Scan for the cell matching the given text and deliver its [x, y] coordinate at center. 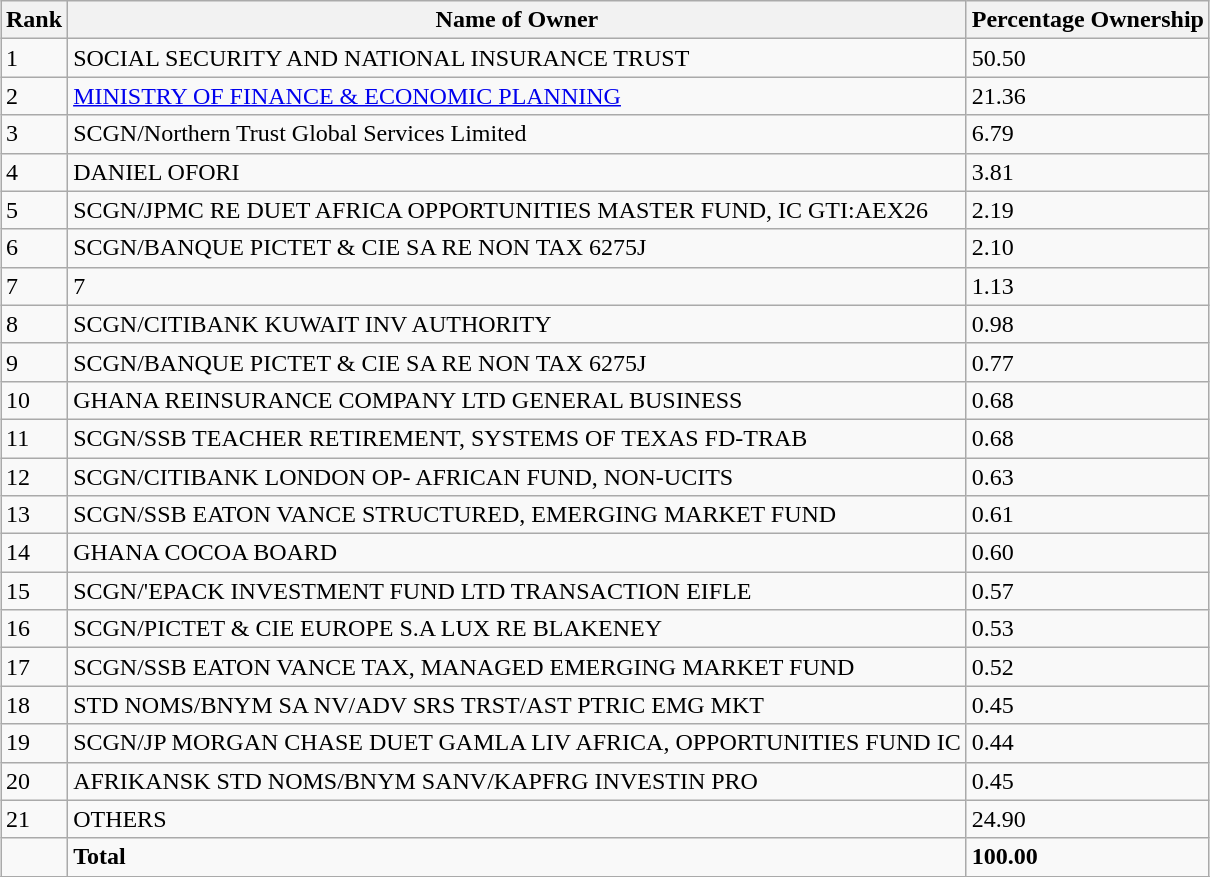
Name of Owner [518, 20]
DANIEL OFORI [518, 172]
20 [34, 781]
5 [34, 210]
0.44 [1088, 743]
2.19 [1088, 210]
Rank [34, 20]
19 [34, 743]
21 [34, 819]
1 [34, 58]
GHANA REINSURANCE COMPANY LTD GENERAL BUSINESS [518, 400]
14 [34, 553]
SCGN/Northern Trust Global Services Limited [518, 134]
18 [34, 705]
8 [34, 324]
6 [34, 248]
11 [34, 438]
0.77 [1088, 362]
0.60 [1088, 553]
AFRIKANSK STD NOMS/BNYM SANV/KAPFRG INVESTIN PRO [518, 781]
12 [34, 477]
100.00 [1088, 857]
13 [34, 515]
MINISTRY OF FINANCE & ECONOMIC PLANNING [518, 96]
0.98 [1088, 324]
1.13 [1088, 286]
0.52 [1088, 667]
SCGN/SSB EATON VANCE TAX, MANAGED EMERGING MARKET FUND [518, 667]
SCGN/JPMC RE DUET AFRICA OPPORTUNITIES MASTER FUND, IC GTI:AEX26 [518, 210]
10 [34, 400]
0.63 [1088, 477]
SCGN/SSB EATON VANCE STRUCTURED, EMERGING MARKET FUND [518, 515]
SCGN/'EPACK INVESTMENT FUND LTD TRANSACTION EIFLE [518, 591]
15 [34, 591]
6.79 [1088, 134]
SCGN/JP MORGAN CHASE DUET GAMLA LIV AFRICA, OPPORTUNITIES FUND IC [518, 743]
2.10 [1088, 248]
SCGN/CITIBANK KUWAIT INV AUTHORITY [518, 324]
21.36 [1088, 96]
3.81 [1088, 172]
SOCIAL SECURITY AND NATIONAL INSURANCE TRUST [518, 58]
3 [34, 134]
2 [34, 96]
0.57 [1088, 591]
GHANA COCOA BOARD [518, 553]
17 [34, 667]
4 [34, 172]
9 [34, 362]
SCGN/CITIBANK LONDON OP- AFRICAN FUND, NON-UCITS [518, 477]
50.50 [1088, 58]
0.61 [1088, 515]
OTHERS [518, 819]
SCGN/SSB TEACHER RETIREMENT, SYSTEMS OF TEXAS FD-TRAB [518, 438]
24.90 [1088, 819]
Total [518, 857]
0.53 [1088, 629]
16 [34, 629]
SCGN/PICTET & CIE EUROPE S.A LUX RE BLAKENEY [518, 629]
Percentage Ownership [1088, 20]
STD NOMS/BNYM SA NV/ADV SRS TRST/AST PTRIC EMG MKT [518, 705]
